Search for the cell housing the specified text and yield its (x, y) center coordinate. 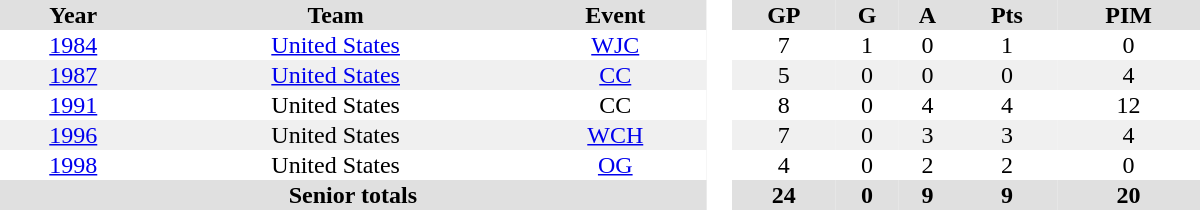
Event (616, 15)
Team (336, 15)
Senior totals (353, 195)
1984 (74, 45)
20 (1128, 195)
A (927, 15)
Year (74, 15)
PIM (1128, 15)
Pts (1008, 15)
1991 (74, 105)
24 (784, 195)
1996 (74, 135)
1987 (74, 75)
WJC (616, 45)
WCH (616, 135)
GP (784, 15)
1998 (74, 165)
8 (784, 105)
12 (1128, 105)
5 (784, 75)
OG (616, 165)
G (867, 15)
